Scan for the cell matching the given text and deliver its [x, y] coordinate at center. 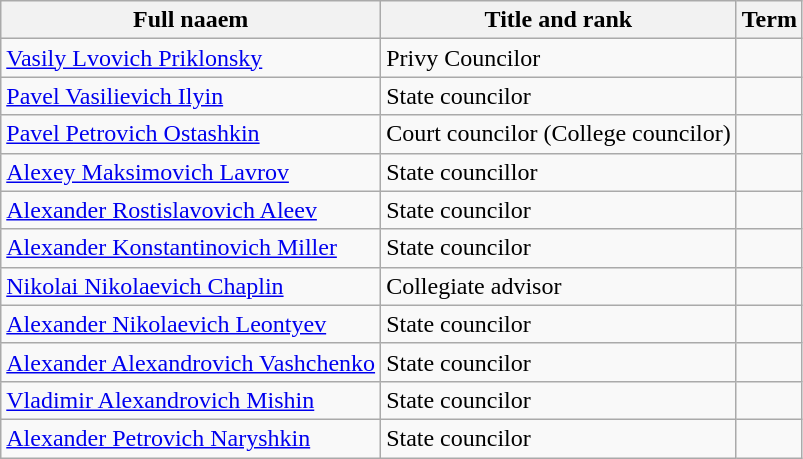
Term [769, 20]
Alexander Konstantinovich Miller [191, 248]
Full naaem [191, 20]
Vladimir Alexandrovich Mishin [191, 400]
Vasily Lvovich Priklonsky [191, 58]
Alexander Rostislavovich Aleev [191, 210]
Nikolai Nikolaevich Chaplin [191, 286]
Court councilor (College councilor) [559, 134]
Collegiate advisor [559, 286]
Privy Councilor [559, 58]
Title and rank [559, 20]
State councillor [559, 172]
Pavel Vasilievich Ilyin [191, 96]
Alexey Maksimovich Lavrov [191, 172]
Alexander Petrovich Naryshkin [191, 438]
Alexander Alexandrovich Vashchenko [191, 362]
Alexander Nikolaevich Leontyev [191, 324]
Pavel Petrovich Ostashkin [191, 134]
